From the cell containing the given text, extract its center point as [x, y] coordinate. 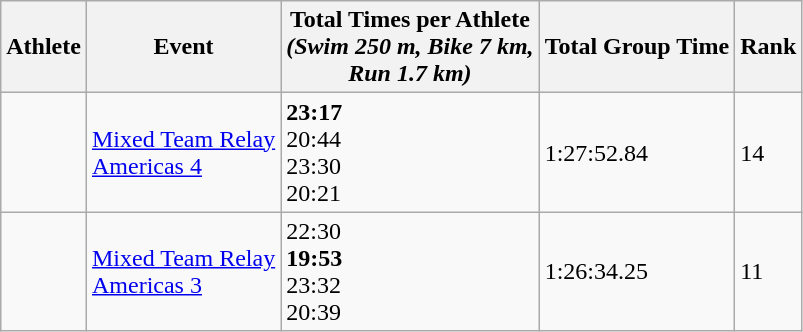
Total Group Time [637, 47]
Rank [768, 47]
Mixed Team Relay Americas 3 [183, 272]
1:27:52.84 [637, 152]
14 [768, 152]
Athlete [44, 47]
1:26:34.25 [637, 272]
Total Times per Athlete (Swim 250 m, Bike 7 km, Run 1.7 km) [410, 47]
Event [183, 47]
23:1720:4423:3020:21 [410, 152]
11 [768, 272]
Mixed Team Relay Americas 4 [183, 152]
22:3019:5323:3220:39 [410, 272]
